Pinpoint the cell where the given text exists, returning its [X, Y] midpoint coordinate. 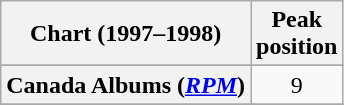
9 [297, 85]
Peak position [297, 34]
Canada Albums (RPM) [126, 85]
Chart (1997–1998) [126, 34]
